Detect which cell encompasses the target text, then output its (x, y) center coordinate. 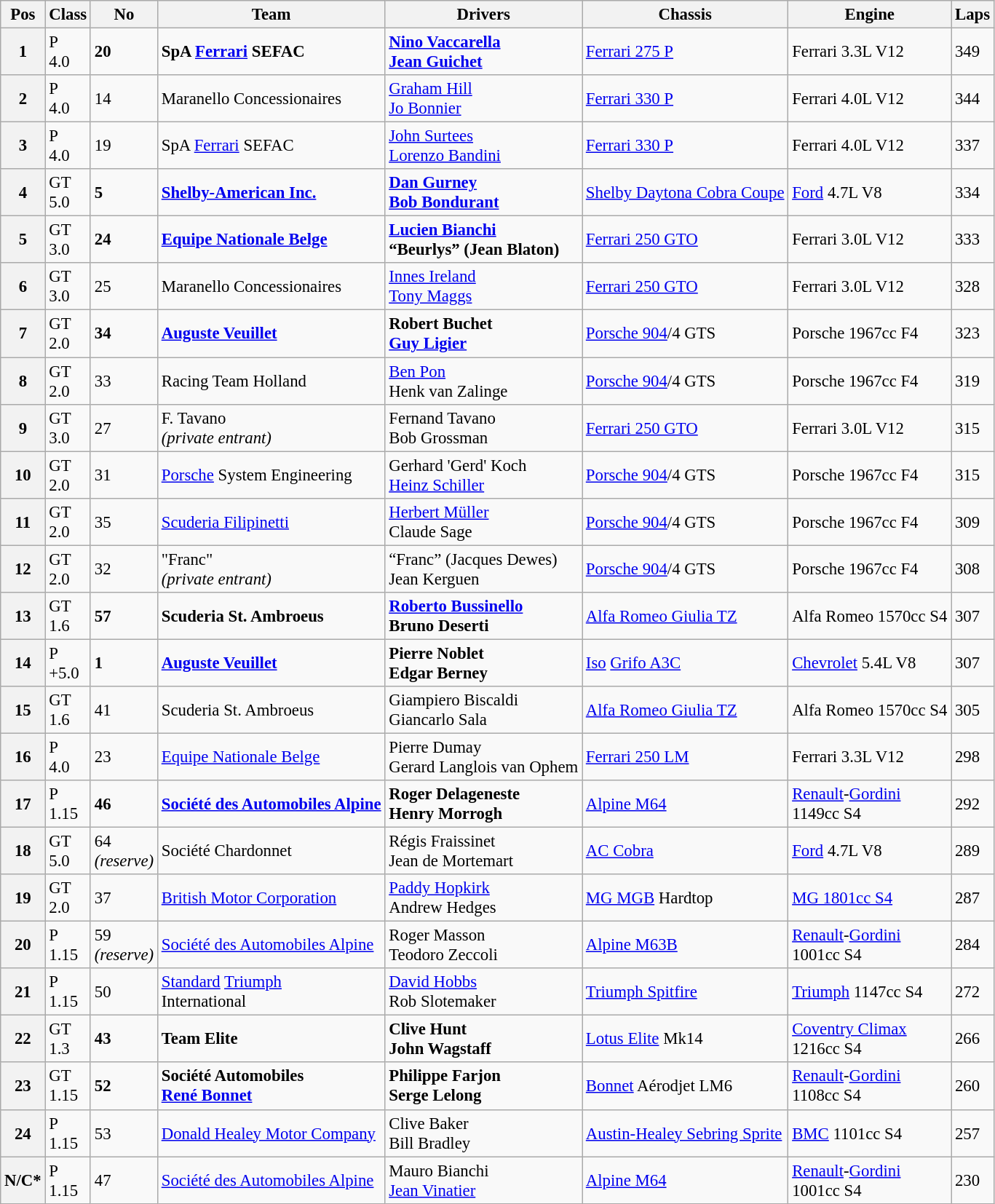
Triumph 1147cc S4 (870, 991)
309 (972, 521)
Ben Pon Henk van Zalinge (483, 381)
12 (23, 569)
Giampiero Biscaldi Giancarlo Sala (483, 710)
Class (68, 15)
No (124, 15)
Alpine M63B (686, 945)
305 (972, 710)
53 (124, 1133)
16 (23, 757)
Porsche System Engineering (271, 475)
Shelby Daytona Cobra Coupe (686, 192)
6 (23, 287)
319 (972, 381)
Lucien Bianchi “Beurlys” (Jean Blaton) (483, 240)
Robert Buchet Guy Ligier (483, 333)
3 (23, 146)
34 (124, 333)
43 (124, 1039)
Team Elite (271, 1039)
Lotus Elite Mk14 (686, 1039)
Clive Hunt John Wagstaff (483, 1039)
Nino Vaccarella Jean Guichet (483, 52)
John Surtees Lorenzo Bandini (483, 146)
18 (23, 852)
37 (124, 898)
Société Chardonnet (271, 852)
Renault-Gordini1149cc S4 (870, 804)
349 (972, 52)
328 (972, 287)
British Motor Corporation (271, 898)
10 (23, 475)
289 (972, 852)
“Franc” (Jacques Dewes) Jean Kerguen (483, 569)
8 (23, 381)
Pierre Dumay Gerard Langlois van Ophem (483, 757)
Bonnet Aérodjet LM6 (686, 1086)
Roger Delageneste Henry Morrogh (483, 804)
Ferrari 250 LM (686, 757)
Drivers (483, 15)
52 (124, 1086)
N/C* (23, 1181)
47 (124, 1181)
Engine (870, 15)
21 (23, 991)
AC Cobra (686, 852)
Mauro Bianchi Jean Vinatier (483, 1181)
2 (23, 99)
Gerhard 'Gerd' Koch Heinz Schiller (483, 475)
33 (124, 381)
308 (972, 569)
Renault-Gordini1108cc S4 (870, 1086)
Pos (23, 15)
15 (23, 710)
41 (124, 710)
Philippe Farjon Serge Lelong (483, 1086)
Roberto Bussinello Bruno Deserti (483, 616)
Austin-Healey Sebring Sprite (686, 1133)
333 (972, 240)
Herbert Müller Claude Sage (483, 521)
287 (972, 898)
Pierre Noblet Edgar Berney (483, 662)
Laps (972, 15)
11 (23, 521)
Roger Masson Teodoro Zeccoli (483, 945)
Racing Team Holland (271, 381)
9 (23, 428)
"Franc"(private entrant) (271, 569)
Donald Healey Motor Company (271, 1133)
13 (23, 616)
Standard TriumphInternational (271, 991)
Innes Ireland Tony Maggs (483, 287)
344 (972, 99)
Régis Fraissinet Jean de Mortemart (483, 852)
Chassis (686, 15)
59(reserve) (124, 945)
Iso Grifo A3C (686, 662)
Triumph Spitfire (686, 991)
4 (23, 192)
50 (124, 991)
27 (124, 428)
32 (124, 569)
GT1.15 (68, 1086)
17 (23, 804)
260 (972, 1086)
Paddy Hopkirk Andrew Hedges (483, 898)
323 (972, 333)
F. Tavano(private entrant) (271, 428)
Société AutomobilesRené Bonnet (271, 1086)
Dan Gurney Bob Bondurant (483, 192)
46 (124, 804)
257 (972, 1133)
7 (23, 333)
230 (972, 1181)
35 (124, 521)
31 (124, 475)
GT1.3 (68, 1039)
David Hobbs Rob Slotemaker (483, 991)
Coventry Climax1216cc S4 (870, 1039)
P+5.0 (68, 662)
Team (271, 15)
334 (972, 192)
298 (972, 757)
292 (972, 804)
337 (972, 146)
22 (23, 1039)
Ferrari 275 P (686, 52)
25 (124, 287)
MG MGB Hardtop (686, 898)
284 (972, 945)
266 (972, 1039)
MG 1801cc S4 (870, 898)
57 (124, 616)
Scuderia Filipinetti (271, 521)
Shelby-American Inc. (271, 192)
Graham Hill Jo Bonnier (483, 99)
Chevrolet 5.4L V8 (870, 662)
Fernand Tavano Bob Grossman (483, 428)
BMC 1101cc S4 (870, 1133)
272 (972, 991)
Clive Baker Bill Bradley (483, 1133)
64(reserve) (124, 852)
